Detect which cell encompasses the target text, then output its [X, Y] center coordinate. 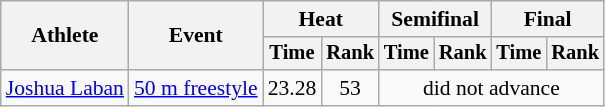
23.28 [292, 88]
Final [547, 19]
50 m freestyle [196, 88]
Athlete [65, 36]
Event [196, 36]
Joshua Laban [65, 88]
Heat [321, 19]
53 [350, 88]
Semifinal [435, 19]
did not advance [492, 88]
